Identify which cell holds the provided text, then report its [x, y] central coordinate. 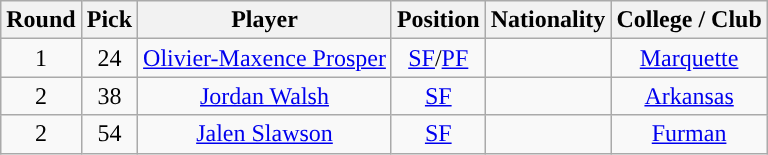
Jordan Walsh [265, 96]
Olivier-Maxence Prosper [265, 58]
38 [109, 96]
Marquette [689, 58]
Arkansas [689, 96]
Pick [109, 20]
Position [438, 20]
College / Club [689, 20]
SF/PF [438, 58]
Round [41, 20]
24 [109, 58]
Jalen Slawson [265, 134]
1 [41, 58]
54 [109, 134]
Nationality [548, 20]
Player [265, 20]
Furman [689, 134]
